Extract the [x, y] coordinate from the center of the cell holding the provided text.  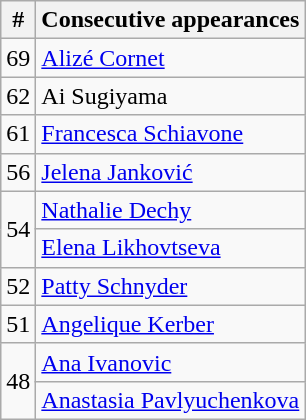
Jelena Janković [170, 172]
Francesca Schiavone [170, 134]
# [18, 20]
Anastasia Pavlyuchenkova [170, 400]
51 [18, 324]
62 [18, 96]
Angelique Kerber [170, 324]
Nathalie Dechy [170, 210]
Patty Schnyder [170, 286]
Ana Ivanovic [170, 362]
Elena Likhovtseva [170, 248]
Consecutive appearances [170, 20]
61 [18, 134]
52 [18, 286]
Alizé Cornet [170, 58]
Ai Sugiyama [170, 96]
48 [18, 381]
56 [18, 172]
69 [18, 58]
54 [18, 229]
